From the cell containing the given text, extract its center point as [x, y] coordinate. 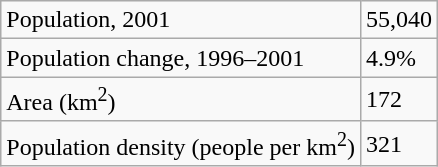
172 [398, 100]
Population change, 1996–2001 [181, 58]
4.9% [398, 58]
Population, 2001 [181, 20]
55,040 [398, 20]
321 [398, 144]
Area (km2) [181, 100]
Population density (people per km2) [181, 144]
